Output the [x, y] coordinate of the center of the cell containing the given text.  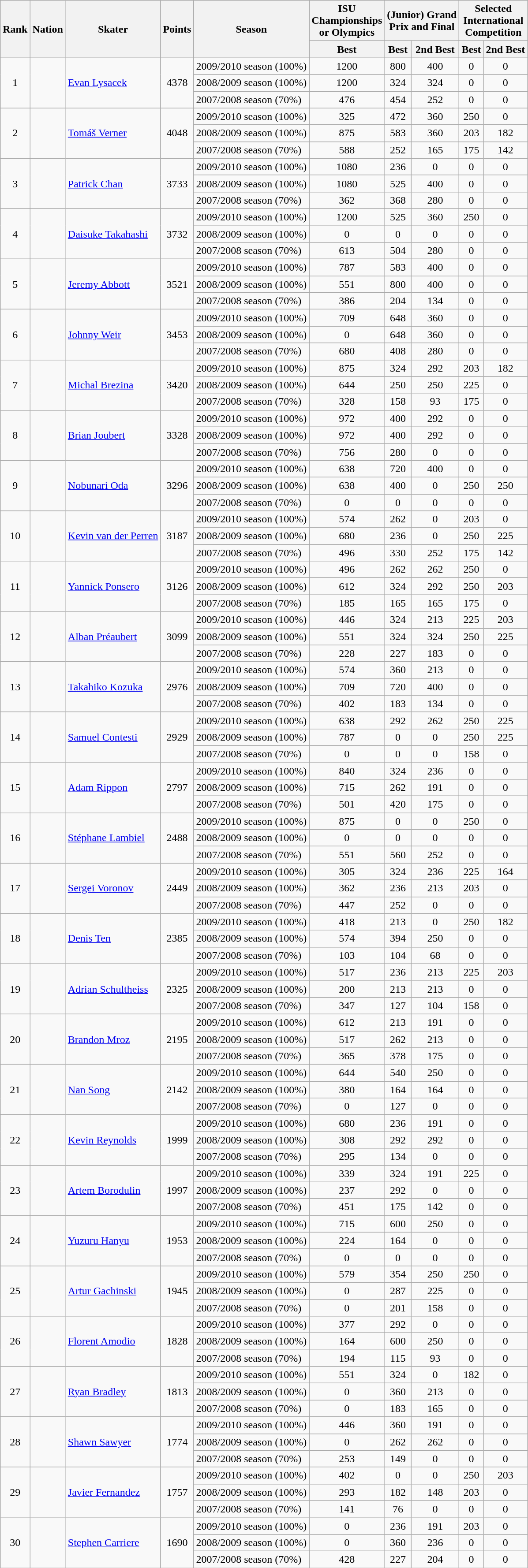
Samuel Contesti [113, 737]
3420 [177, 385]
148 [435, 1492]
Tomáš Verner [113, 133]
8 [15, 435]
840 [347, 771]
194 [347, 1358]
23 [15, 1190]
377 [347, 1325]
68 [435, 955]
28 [15, 1442]
1945 [177, 1291]
347 [347, 1006]
253 [347, 1459]
3 [15, 183]
Points [177, 29]
Takahiko Kozuka [113, 687]
Nobunari Oda [113, 485]
Brandon Mroz [113, 1039]
365 [347, 1056]
30 [15, 1542]
588 [347, 150]
Nan Song [113, 1090]
408 [398, 351]
3733 [177, 183]
2325 [177, 989]
237 [347, 1190]
115 [398, 1358]
Jeremy Abbott [113, 284]
Artur Gachinski [113, 1291]
Nation [48, 29]
4048 [177, 133]
Daisuke Takahashi [113, 234]
Johnny Weir [113, 335]
1828 [177, 1341]
305 [347, 872]
476 [347, 100]
2 [15, 133]
295 [347, 1157]
Skater [113, 29]
Stéphane Lambiel [113, 838]
9 [15, 485]
3187 [177, 536]
380 [347, 1090]
540 [398, 1073]
ISU Championships or Olympics [347, 21]
200 [347, 989]
1999 [177, 1140]
Brian Joubert [113, 435]
7 [15, 385]
420 [398, 804]
4378 [177, 83]
386 [347, 301]
1 [15, 83]
201 [398, 1308]
2449 [177, 888]
Selected International Competition [493, 21]
308 [347, 1140]
2142 [177, 1090]
17 [15, 888]
378 [398, 1056]
Season [251, 29]
13 [15, 687]
Yuzuru Hanyu [113, 1240]
16 [15, 838]
613 [347, 251]
Kevin Reynolds [113, 1140]
293 [347, 1492]
1953 [177, 1240]
5 [15, 284]
76 [398, 1509]
25 [15, 1291]
1690 [177, 1542]
3732 [177, 234]
4 [15, 234]
3126 [177, 586]
Artem Borodulin [113, 1190]
Shawn Sawyer [113, 1442]
3453 [177, 335]
22 [15, 1140]
Denis Ten [113, 939]
Sergei Voronov [113, 888]
287 [398, 1291]
14 [15, 737]
1813 [177, 1392]
Yannick Ponsero [113, 586]
Evan Lysacek [113, 83]
3296 [177, 485]
472 [398, 116]
Patrick Chan [113, 183]
141 [347, 1509]
368 [398, 200]
11 [15, 586]
504 [398, 251]
354 [398, 1274]
19 [15, 989]
3099 [177, 637]
394 [398, 939]
Stephen Carriere [113, 1542]
2929 [177, 737]
330 [398, 553]
29 [15, 1492]
428 [347, 1559]
2976 [177, 687]
3521 [177, 284]
756 [347, 452]
2195 [177, 1039]
15 [15, 788]
1774 [177, 1442]
6 [15, 335]
2797 [177, 788]
185 [347, 603]
2385 [177, 939]
560 [398, 855]
Kevin van der Perren [113, 536]
Javier Fernandez [113, 1492]
Florent Amodio [113, 1341]
325 [347, 116]
Ryan Bradley [113, 1392]
18 [15, 939]
Adam Rippon [113, 788]
Alban Préaubert [113, 637]
149 [398, 1459]
447 [347, 905]
Adrian Schultheiss [113, 989]
328 [347, 402]
451 [347, 1207]
454 [398, 100]
418 [347, 922]
26 [15, 1341]
579 [347, 1274]
10 [15, 536]
(Junior) Grand Prix and Final [422, 21]
1757 [177, 1492]
1997 [177, 1190]
Rank [15, 29]
21 [15, 1090]
20 [15, 1039]
27 [15, 1392]
24 [15, 1240]
224 [347, 1240]
103 [347, 955]
501 [347, 804]
339 [347, 1173]
Michal Brezina [113, 385]
2488 [177, 838]
12 [15, 637]
3328 [177, 435]
228 [347, 653]
